Find where the given text appears and provide that cell's center as [x, y] coordinate. 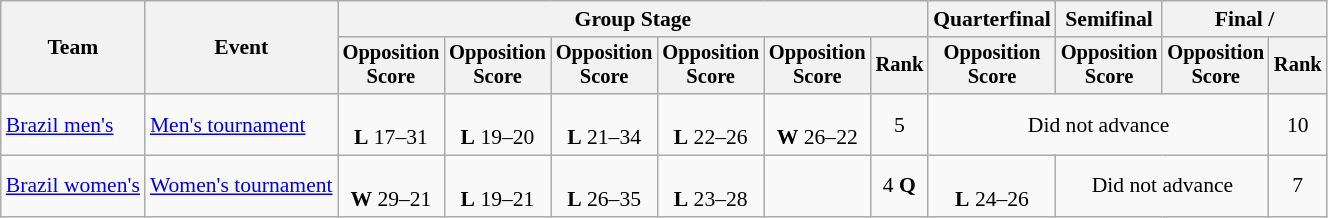
Team [73, 48]
10 [1298, 124]
L 17–31 [392, 124]
W 29–21 [392, 186]
L 19–20 [498, 124]
Final / [1244, 19]
L 26–35 [604, 186]
5 [900, 124]
Semifinal [1110, 19]
L 19–21 [498, 186]
Group Stage [634, 19]
Quarterfinal [992, 19]
7 [1298, 186]
Brazil men's [73, 124]
Brazil women's [73, 186]
Men's tournament [242, 124]
Women's tournament [242, 186]
L 23–28 [710, 186]
L 24–26 [992, 186]
L 21–34 [604, 124]
Event [242, 48]
W 26–22 [818, 124]
L 22–26 [710, 124]
4 Q [900, 186]
